Identify which cell holds the provided text, then report its (X, Y) central coordinate. 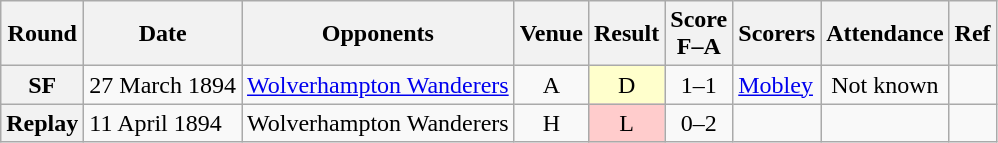
Not known (885, 85)
Round (42, 34)
Attendance (885, 34)
27 March 1894 (163, 85)
0–2 (699, 123)
1–1 (699, 85)
Date (163, 34)
D (626, 85)
Opponents (378, 34)
Scorers (777, 34)
A (551, 85)
Venue (551, 34)
Replay (42, 123)
L (626, 123)
Mobley (777, 85)
H (551, 123)
SF (42, 85)
ScoreF–A (699, 34)
Result (626, 34)
Ref (972, 34)
11 April 1894 (163, 123)
